Pinpoint the cell where the given text exists, returning its (x, y) midpoint coordinate. 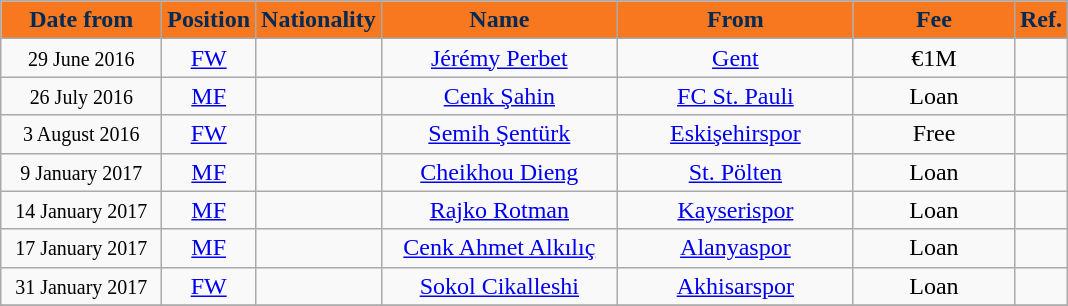
9 January 2017 (82, 172)
Sokol Cikalleshi (499, 286)
Jérémy Perbet (499, 58)
Kayserispor (735, 210)
Free (934, 134)
Gent (735, 58)
29 June 2016 (82, 58)
Cenk Ahmet Alkılıç (499, 248)
From (735, 20)
26 July 2016 (82, 96)
Eskişehirspor (735, 134)
FC St. Pauli (735, 96)
St. Pölten (735, 172)
€1M (934, 58)
Name (499, 20)
Fee (934, 20)
Date from (82, 20)
Cheikhou Dieng (499, 172)
Semih Şentürk (499, 134)
Alanyaspor (735, 248)
Rajko Rotman (499, 210)
Position (209, 20)
Ref. (1040, 20)
Nationality (319, 20)
14 January 2017 (82, 210)
3 August 2016 (82, 134)
Akhisarspor (735, 286)
Cenk Şahin (499, 96)
17 January 2017 (82, 248)
31 January 2017 (82, 286)
